Provide the [X, Y] coordinate of the cell's center where the given text is located.  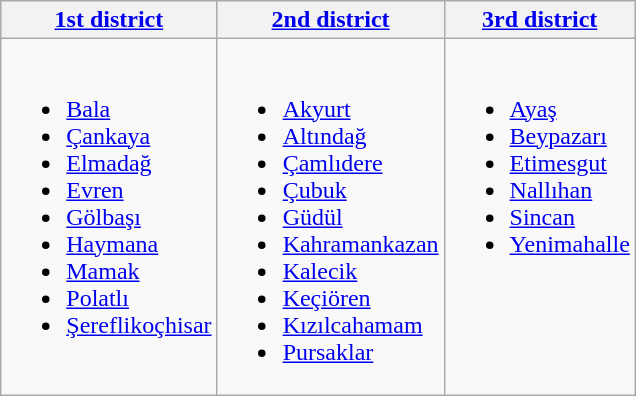
BalaÇankayaElmadağEvrenGölbaşıHaymanaMamakPolatlıŞereflikoçhisar [109, 217]
3rd district [540, 20]
AkyurtAltındağÇamlıdereÇubukGüdülKahramankazanKalecikKeçiörenKızılcahamamPursaklar [330, 217]
1st district [109, 20]
AyaşBeypazarıEtimesgutNallıhanSincanYenimahalle [540, 217]
2nd district [330, 20]
